Scan for the cell matching the given text and deliver its [x, y] coordinate at center. 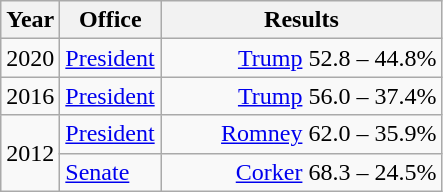
Trump 56.0 – 37.4% [302, 96]
2012 [30, 153]
Results [302, 20]
Year [30, 20]
2020 [30, 58]
Corker 68.3 – 24.5% [302, 172]
Office [110, 20]
2016 [30, 96]
Trump 52.8 – 44.8% [302, 58]
Romney 62.0 – 35.9% [302, 134]
Senate [110, 172]
